Provide the [x, y] coordinate of the cell's center where the given text is located.  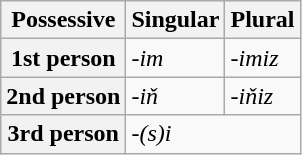
Possessive [64, 20]
1st person [64, 58]
-im [176, 58]
-iň [176, 96]
Singular [176, 20]
Plural [262, 20]
-(s)i [213, 134]
2nd person [64, 96]
3rd person [64, 134]
-iňiz [262, 96]
-imiz [262, 58]
